Scan for the cell matching the given text and deliver its (x, y) coordinate at center. 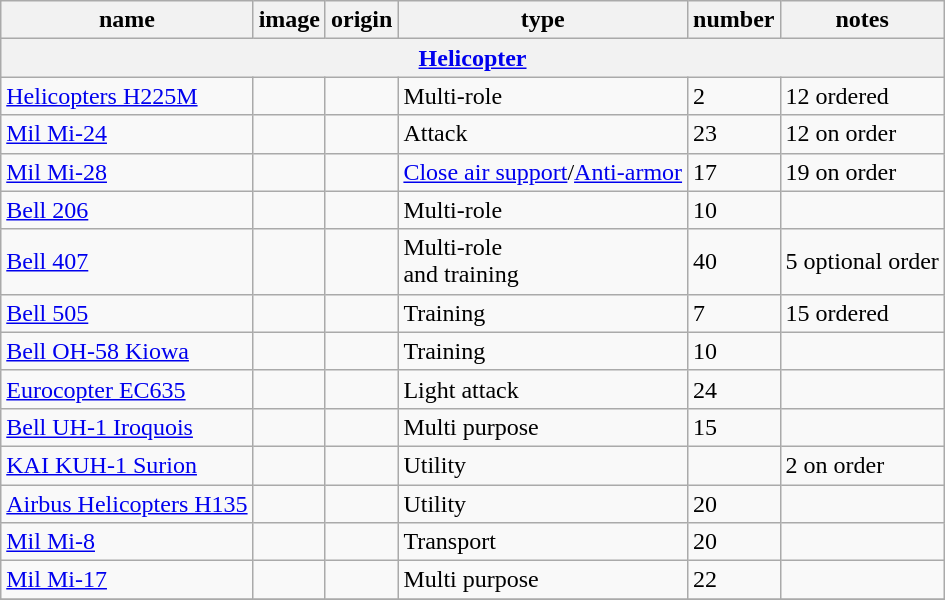
Light attack (543, 389)
Multi-roleand training (543, 262)
Bell OH-58 Kiowa (127, 351)
12 ordered (862, 96)
22 (734, 580)
15 (734, 427)
type (543, 20)
Airbus Helicopters H135 (127, 503)
5 optional order (862, 262)
12 on order (862, 134)
origin (361, 20)
Helicopter (473, 58)
Bell 206 (127, 210)
Helicopters H225M (127, 96)
Attack (543, 134)
2 (734, 96)
Mil Mi-17 (127, 580)
Mil Mi-24 (127, 134)
19 on order (862, 172)
23 (734, 134)
image (289, 20)
2 on order (862, 465)
Bell 407 (127, 262)
notes (862, 20)
Mil Mi-8 (127, 542)
name (127, 20)
15 ordered (862, 313)
Transport (543, 542)
Bell UH-1 Iroquois (127, 427)
number (734, 20)
40 (734, 262)
17 (734, 172)
KAI KUH-1 Surion (127, 465)
Bell 505 (127, 313)
7 (734, 313)
24 (734, 389)
Close air support/Anti-armor (543, 172)
Eurocopter EC635 (127, 389)
Mil Mi-28 (127, 172)
